Determine the [X, Y] coordinate at the center of the cell enclosing the given text.  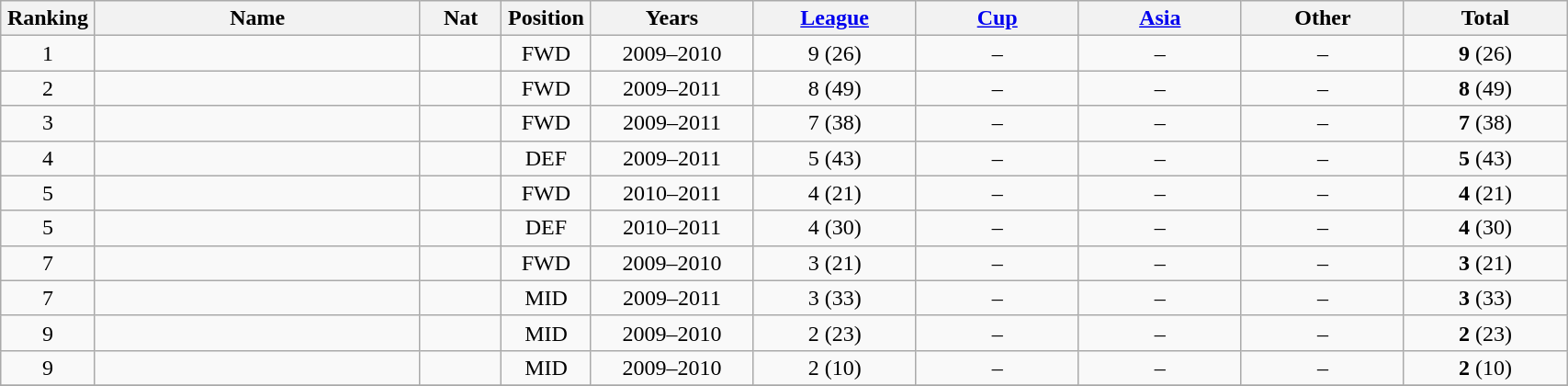
Position [546, 18]
Asia [1159, 18]
Nat [461, 18]
1 [48, 53]
Cup [998, 18]
League [834, 18]
4 [48, 158]
Years [672, 18]
2 [48, 88]
3 [48, 123]
Ranking [48, 18]
Total [1484, 18]
Other [1323, 18]
Name [257, 18]
